Pinpoint the cell where the given text exists, returning its (x, y) midpoint coordinate. 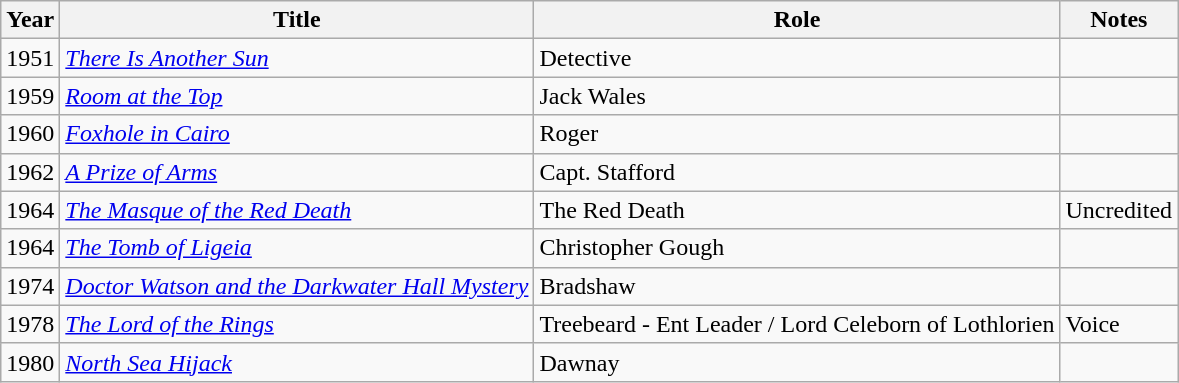
Uncredited (1119, 210)
Bradshaw (797, 286)
The Masque of the Red Death (297, 210)
The Red Death (797, 210)
Role (797, 20)
Foxhole in Cairo (297, 134)
Year (30, 20)
1978 (30, 324)
Jack Wales (797, 96)
1974 (30, 286)
Doctor Watson and the Darkwater Hall Mystery (297, 286)
1951 (30, 58)
Voice (1119, 324)
Dawnay (797, 362)
Roger (797, 134)
Christopher Gough (797, 248)
1960 (30, 134)
Notes (1119, 20)
Title (297, 20)
1962 (30, 172)
Room at the Top (297, 96)
There Is Another Sun (297, 58)
The Lord of the Rings (297, 324)
The Tomb of Ligeia (297, 248)
Capt. Stafford (797, 172)
North Sea Hijack (297, 362)
1959 (30, 96)
1980 (30, 362)
Detective (797, 58)
A Prize of Arms (297, 172)
Treebeard - Ent Leader / Lord Celeborn of Lothlorien (797, 324)
